Find where the given text appears and provide that cell's center as [X, Y] coordinate. 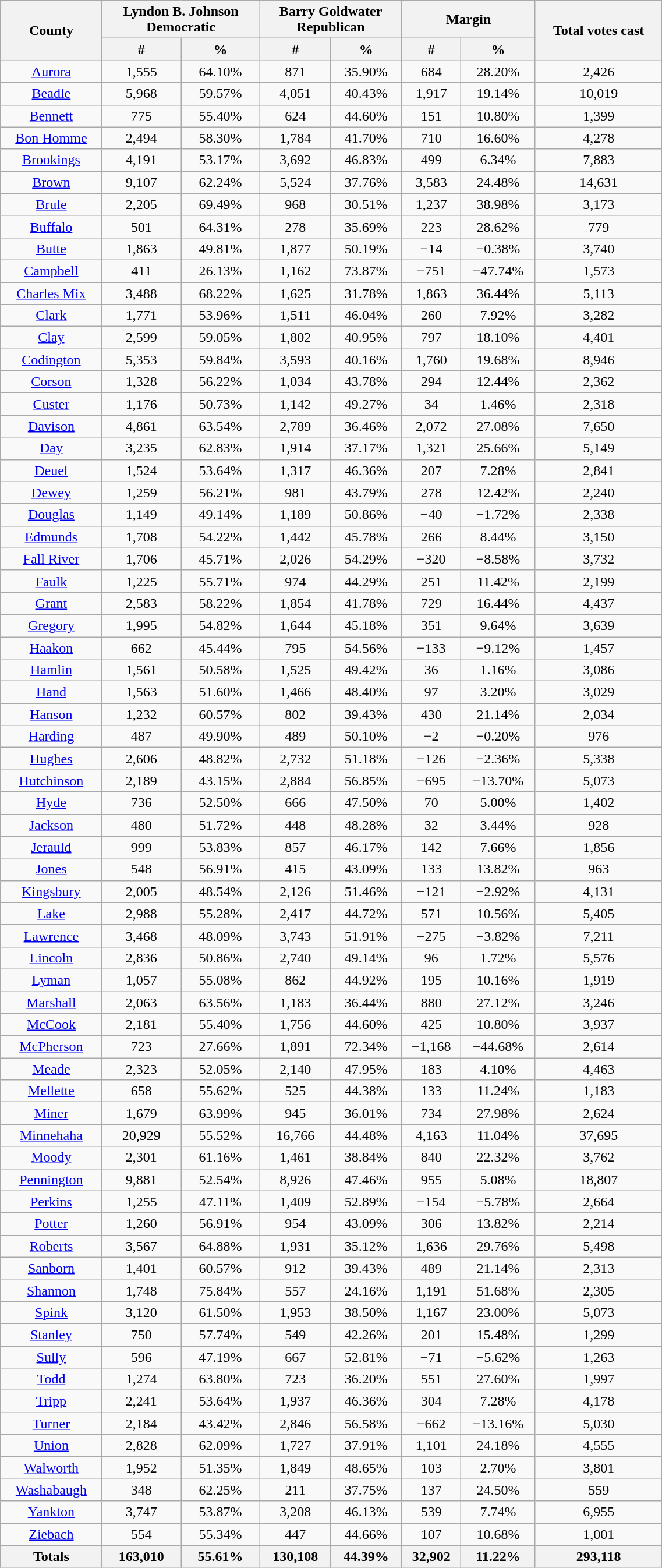
2,323 [141, 1069]
1.46% [498, 404]
797 [431, 338]
44.92% [366, 980]
44.38% [366, 1091]
183 [431, 1069]
41.70% [366, 138]
5,968 [141, 94]
2,184 [141, 1424]
55.52% [221, 1135]
1,525 [295, 670]
−320 [431, 559]
52.54% [221, 1180]
Beadle [51, 94]
Margin [469, 20]
260 [431, 316]
46.17% [366, 847]
3,937 [599, 1025]
2,026 [295, 559]
44.29% [366, 581]
2,426 [599, 72]
974 [295, 581]
53.17% [221, 160]
36.20% [366, 1379]
11.22% [498, 1556]
Gregory [51, 625]
Jones [51, 869]
7,211 [599, 936]
55.61% [221, 1556]
49.42% [366, 670]
−275 [431, 936]
2,583 [141, 603]
Brookings [51, 160]
64.88% [221, 1246]
28.62% [498, 226]
3,029 [599, 692]
Day [51, 448]
1,442 [295, 537]
348 [141, 1490]
29.76% [498, 1246]
2,318 [599, 404]
1,856 [599, 847]
Davison [51, 426]
425 [431, 1025]
Aurora [51, 72]
1,891 [295, 1047]
1,937 [295, 1401]
1,849 [295, 1468]
8,926 [295, 1180]
2,338 [599, 515]
Grant [51, 603]
559 [599, 1490]
4,131 [599, 891]
45.44% [221, 648]
2,599 [141, 338]
4,437 [599, 603]
1,555 [141, 72]
−47.74% [498, 271]
251 [431, 581]
2,988 [141, 914]
304 [431, 1401]
795 [295, 648]
1,997 [599, 1379]
2,005 [141, 891]
2,301 [141, 1158]
50.10% [366, 737]
3,801 [599, 1468]
48.09% [221, 936]
28.20% [498, 72]
750 [141, 1335]
107 [431, 1534]
10,019 [599, 94]
3,086 [599, 670]
2,241 [141, 1401]
11.24% [498, 1091]
Edmunds [51, 537]
1,917 [431, 94]
Dewey [51, 493]
2,846 [295, 1424]
40.16% [366, 360]
Custer [51, 404]
1,225 [141, 581]
624 [295, 116]
47.19% [221, 1357]
32,902 [431, 1556]
2,362 [599, 382]
Todd [51, 1379]
1,708 [141, 537]
37.76% [366, 182]
1,263 [599, 1357]
59.57% [221, 94]
48.28% [366, 825]
1,466 [295, 692]
61.50% [221, 1312]
1,328 [141, 382]
50.73% [221, 404]
38.84% [366, 1158]
18,807 [599, 1180]
Meade [51, 1069]
1,232 [141, 714]
1,142 [295, 404]
1,561 [141, 670]
Pennington [51, 1180]
3.20% [498, 692]
64.10% [221, 72]
539 [431, 1512]
4,051 [295, 94]
55.28% [221, 914]
1,461 [295, 1158]
945 [295, 1113]
1,034 [295, 382]
7.66% [498, 847]
24.48% [498, 182]
48.65% [366, 1468]
53.87% [221, 1512]
Haakon [51, 648]
1,189 [295, 515]
1,952 [141, 1468]
103 [431, 1468]
County [51, 30]
710 [431, 138]
51.18% [366, 759]
20,929 [141, 1135]
596 [141, 1357]
2,205 [141, 204]
7.74% [498, 1512]
43.15% [221, 781]
49.27% [366, 404]
63.56% [221, 1002]
4.10% [498, 1069]
1,101 [431, 1446]
Miner [51, 1113]
1,784 [295, 138]
1,771 [141, 316]
2,614 [599, 1047]
58.22% [221, 603]
62.25% [221, 1490]
54.22% [221, 537]
37.91% [366, 1446]
51.60% [221, 692]
1,409 [295, 1202]
−126 [431, 759]
662 [141, 648]
63.99% [221, 1113]
Yankton [51, 1512]
Clark [51, 316]
2,841 [599, 470]
−695 [431, 781]
968 [295, 204]
2,199 [599, 581]
56.58% [366, 1424]
−2.36% [498, 759]
56.21% [221, 493]
3,583 [431, 182]
51.46% [366, 891]
52.81% [366, 1357]
5,405 [599, 914]
10.16% [498, 980]
3,639 [599, 625]
35.90% [366, 72]
499 [431, 160]
207 [431, 470]
10.56% [498, 914]
3,235 [141, 448]
549 [295, 1335]
Hughes [51, 759]
7,650 [599, 426]
Clay [51, 338]
Perkins [51, 1202]
447 [295, 1534]
Lawrence [51, 936]
31.78% [366, 293]
2,072 [431, 426]
−133 [431, 648]
736 [141, 803]
63.54% [221, 426]
16.60% [498, 138]
44.66% [366, 1534]
Potter [51, 1224]
48.82% [221, 759]
Sully [51, 1357]
3,692 [295, 160]
430 [431, 714]
1,321 [431, 448]
1,802 [295, 338]
8,946 [599, 360]
6.34% [498, 160]
1,919 [599, 980]
294 [431, 382]
4,191 [141, 160]
−662 [431, 1424]
45.71% [221, 559]
5,149 [599, 448]
5,524 [295, 182]
Deuel [51, 470]
3,740 [599, 249]
Hanson [51, 714]
51.91% [366, 936]
70 [431, 803]
41.78% [366, 603]
Buffalo [51, 226]
Codington [51, 360]
50.19% [366, 249]
54.56% [366, 648]
22.32% [498, 1158]
10.68% [498, 1534]
137 [431, 1490]
4,555 [599, 1446]
Minnehaha [51, 1135]
−121 [431, 891]
Jackson [51, 825]
4,278 [599, 138]
56.85% [366, 781]
48.54% [221, 891]
2,305 [599, 1290]
1,057 [141, 980]
11.04% [498, 1135]
Marshall [51, 1002]
1,176 [141, 404]
−8.58% [498, 559]
−14 [431, 249]
19.68% [498, 360]
1,511 [295, 316]
1,255 [141, 1202]
−13.70% [498, 781]
18.10% [498, 338]
McCook [51, 1025]
1,563 [141, 692]
999 [141, 847]
487 [141, 737]
7,883 [599, 160]
Brown [51, 182]
38.50% [366, 1312]
4,401 [599, 338]
42.26% [366, 1335]
55.34% [221, 1534]
2.70% [498, 1468]
2,789 [295, 426]
1,402 [599, 803]
30.51% [366, 204]
Barry GoldwaterRepublican [331, 20]
51.72% [221, 825]
3,488 [141, 293]
2,494 [141, 138]
35.12% [366, 1246]
45.78% [366, 537]
97 [431, 692]
1,149 [141, 515]
1,679 [141, 1113]
48.40% [366, 692]
Walworth [51, 1468]
1,274 [141, 1379]
16,766 [295, 1135]
142 [431, 847]
734 [431, 1113]
−2 [431, 737]
55.62% [221, 1091]
2,214 [599, 1224]
667 [295, 1357]
955 [431, 1180]
35.69% [366, 226]
3,567 [141, 1246]
1,457 [599, 648]
658 [141, 1091]
9,107 [141, 182]
44.39% [366, 1556]
981 [295, 493]
501 [141, 226]
963 [599, 869]
−1,168 [431, 1047]
52.89% [366, 1202]
−40 [431, 515]
24.50% [498, 1490]
4,178 [599, 1401]
2,624 [599, 1113]
Hyde [51, 803]
1,756 [295, 1025]
1,260 [141, 1224]
62.24% [221, 182]
Ziebach [51, 1534]
1,931 [295, 1246]
195 [431, 980]
96 [431, 958]
25.66% [498, 448]
Campbell [51, 271]
56.22% [221, 382]
61.16% [221, 1158]
1,953 [295, 1312]
1,914 [295, 448]
928 [599, 825]
63.80% [221, 1379]
32 [431, 825]
2,126 [295, 891]
−154 [431, 1202]
1,625 [295, 293]
4,463 [599, 1069]
36.01% [366, 1113]
3,208 [295, 1512]
4,861 [141, 426]
24.16% [366, 1290]
1,401 [141, 1268]
666 [295, 803]
411 [141, 271]
857 [295, 847]
McPherson [51, 1047]
3,747 [141, 1512]
37.17% [366, 448]
−0.20% [498, 737]
−3.82% [498, 936]
1,524 [141, 470]
Harding [51, 737]
1,573 [599, 271]
Fall River [51, 559]
38.98% [498, 204]
Tripp [51, 1401]
1,644 [295, 625]
Hamlin [51, 670]
Total votes cast [599, 30]
47.46% [366, 1180]
50.58% [221, 670]
163,010 [141, 1556]
840 [431, 1158]
415 [295, 869]
59.84% [221, 360]
Moody [51, 1158]
47.95% [366, 1069]
223 [431, 226]
Lyman [51, 980]
1,748 [141, 1290]
871 [295, 72]
Lincoln [51, 958]
3,468 [141, 936]
3,282 [599, 316]
Jerauld [51, 847]
151 [431, 116]
Brule [51, 204]
912 [295, 1268]
3,762 [599, 1158]
14,631 [599, 182]
525 [295, 1091]
27.60% [498, 1379]
46.04% [366, 316]
58.30% [221, 138]
64.31% [221, 226]
Corson [51, 382]
49.81% [221, 249]
5,353 [141, 360]
3,732 [599, 559]
Washabaugh [51, 1490]
12.44% [498, 382]
130,108 [295, 1556]
1,995 [141, 625]
1,237 [431, 204]
6,955 [599, 1512]
53.83% [221, 847]
802 [295, 714]
1,162 [295, 271]
3,743 [295, 936]
34 [431, 404]
55.08% [221, 980]
Hutchinson [51, 781]
1.72% [498, 958]
27.12% [498, 1002]
880 [431, 1002]
862 [295, 980]
4,163 [431, 1135]
55.71% [221, 581]
2,181 [141, 1025]
−0.38% [498, 249]
Spink [51, 1312]
36 [431, 670]
2,034 [599, 714]
Bon Homme [51, 138]
Charles Mix [51, 293]
571 [431, 914]
2,664 [599, 1202]
Butte [51, 249]
729 [431, 603]
51.35% [221, 1468]
44.48% [366, 1135]
1,167 [431, 1312]
54.82% [221, 625]
7.92% [498, 316]
5,576 [599, 958]
2,732 [295, 759]
5,113 [599, 293]
306 [431, 1224]
−5.78% [498, 1202]
2,063 [141, 1002]
−5.62% [498, 1357]
37.75% [366, 1490]
2,836 [141, 958]
Sanborn [51, 1268]
5,030 [599, 1424]
5.08% [498, 1180]
75.84% [221, 1290]
684 [431, 72]
49.90% [221, 737]
47.50% [366, 803]
201 [431, 1335]
62.83% [221, 448]
43.78% [366, 382]
−751 [431, 271]
Douglas [51, 515]
2,740 [295, 958]
2,189 [141, 781]
24.18% [498, 1446]
Shannon [51, 1290]
43.42% [221, 1424]
2,828 [141, 1446]
8.44% [498, 537]
775 [141, 116]
11.42% [498, 581]
2,884 [295, 781]
Faulk [51, 581]
40.95% [366, 338]
Union [51, 1446]
40.43% [366, 94]
954 [295, 1224]
554 [141, 1534]
45.18% [366, 625]
1,636 [431, 1246]
548 [141, 869]
−2.92% [498, 891]
Bennett [51, 116]
47.11% [221, 1202]
551 [431, 1379]
19.14% [498, 94]
72.34% [366, 1047]
1.16% [498, 670]
16.44% [498, 603]
2,240 [599, 493]
976 [599, 737]
1,727 [295, 1446]
1,001 [599, 1534]
Stanley [51, 1335]
−13.16% [498, 1424]
1,399 [599, 116]
Turner [51, 1424]
1,877 [295, 249]
266 [431, 537]
1,299 [599, 1335]
2,417 [295, 914]
5,338 [599, 759]
3,593 [295, 360]
−44.68% [498, 1047]
53.96% [221, 316]
1,706 [141, 559]
448 [295, 825]
Lake [51, 914]
Kingsbury [51, 891]
26.13% [221, 271]
51.68% [498, 1290]
27.08% [498, 426]
2,140 [295, 1069]
12.42% [498, 493]
44.72% [366, 914]
−71 [431, 1357]
3,173 [599, 204]
Totals [51, 1556]
43.79% [366, 493]
73.87% [366, 271]
9.64% [498, 625]
480 [141, 825]
3,246 [599, 1002]
9,881 [141, 1180]
57.74% [221, 1335]
27.66% [221, 1047]
52.05% [221, 1069]
557 [295, 1290]
54.29% [366, 559]
5,498 [599, 1246]
3,150 [599, 537]
37,695 [599, 1135]
−9.12% [498, 648]
52.50% [221, 803]
1,317 [295, 470]
Hand [51, 692]
5.00% [498, 803]
68.22% [221, 293]
Lyndon B. JohnsonDemocratic [180, 20]
−1.72% [498, 515]
3,120 [141, 1312]
2,313 [599, 1268]
211 [295, 1490]
59.05% [221, 338]
351 [431, 625]
15.48% [498, 1335]
293,118 [599, 1556]
1,854 [295, 603]
23.00% [498, 1312]
779 [599, 226]
36.46% [366, 426]
62.09% [221, 1446]
1,191 [431, 1290]
Roberts [51, 1246]
46.13% [366, 1512]
1,760 [431, 360]
3.44% [498, 825]
27.98% [498, 1113]
46.83% [366, 160]
69.49% [221, 204]
Mellette [51, 1091]
1,259 [141, 493]
2,606 [141, 759]
